Capture the cell that displays the provided text and extract its [X, Y] central coordinate. 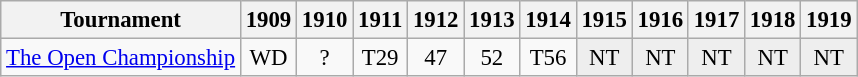
The Open Championship [121, 58]
WD [268, 58]
1917 [716, 20]
1913 [492, 20]
? [325, 58]
47 [436, 58]
1918 [773, 20]
52 [492, 58]
1911 [380, 20]
1912 [436, 20]
1919 [829, 20]
T29 [380, 58]
T56 [548, 58]
1909 [268, 20]
1910 [325, 20]
Tournament [121, 20]
1914 [548, 20]
1915 [604, 20]
1916 [660, 20]
